Find where the given text appears and provide that cell's center as [x, y] coordinate. 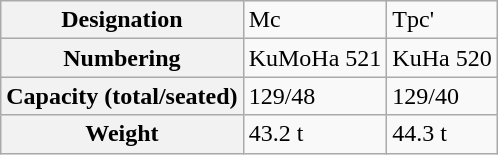
129/40 [442, 96]
KuMoHa 521 [315, 58]
Tpc' [442, 20]
Numbering [122, 58]
43.2 t [315, 134]
Weight [122, 134]
44.3 t [442, 134]
Designation [122, 20]
129/48 [315, 96]
Capacity (total/seated) [122, 96]
KuHa 520 [442, 58]
Mc [315, 20]
